From the cell containing the given text, extract its center point as [X, Y] coordinate. 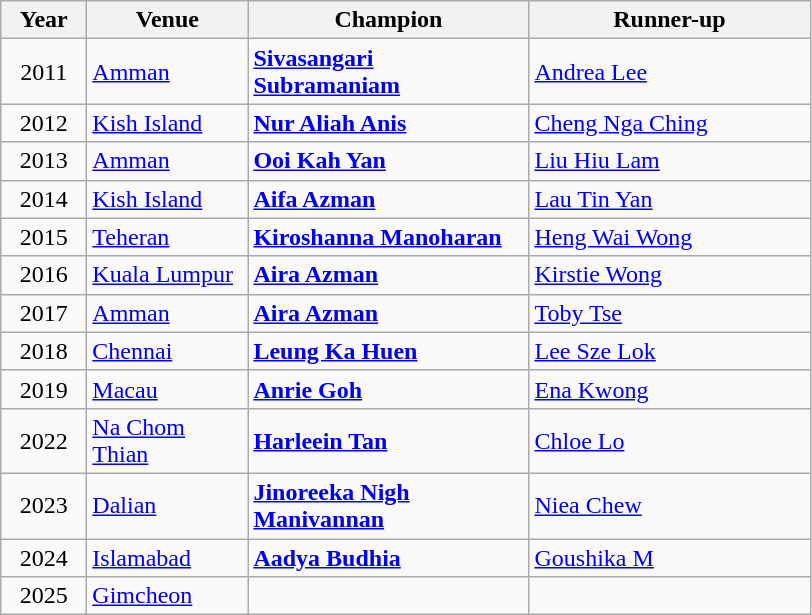
Chennai [168, 351]
Niea Chew [670, 506]
Teheran [168, 237]
Aadya Budhia [388, 557]
Champion [388, 20]
2012 [44, 123]
2013 [44, 161]
Aifa Azman [388, 199]
2016 [44, 275]
Toby Tse [670, 313]
Kuala Lumpur [168, 275]
Dalian [168, 506]
Ooi Kah Yan [388, 161]
2023 [44, 506]
Anrie Goh [388, 389]
Nur Aliah Anis [388, 123]
2019 [44, 389]
Islamabad [168, 557]
Heng Wai Wong [670, 237]
Andrea Lee [670, 72]
Cheng Nga Ching [670, 123]
Goushika M [670, 557]
Chloe Lo [670, 440]
Lee Sze Lok [670, 351]
Leung Ka Huen [388, 351]
Jinoreeka Nigh Manivannan [388, 506]
2025 [44, 596]
Sivasangari Subramaniam [388, 72]
2022 [44, 440]
Na Chom Thian [168, 440]
2017 [44, 313]
Venue [168, 20]
2014 [44, 199]
Kiroshanna Manoharan [388, 237]
2024 [44, 557]
Runner-up [670, 20]
2018 [44, 351]
Harleein Tan [388, 440]
2011 [44, 72]
Ena Kwong [670, 389]
2015 [44, 237]
Liu Hiu Lam [670, 161]
Year [44, 20]
Kirstie Wong [670, 275]
Lau Tin Yan [670, 199]
Macau [168, 389]
Gimcheon [168, 596]
